Find where the given text appears and provide that cell's center as [x, y] coordinate. 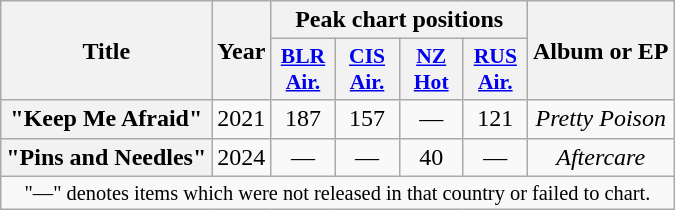
157 [367, 119]
187 [303, 119]
CISAir. [367, 70]
BLRAir. [303, 70]
Aftercare [600, 157]
"Keep Me Afraid" [106, 119]
Year [242, 50]
"—" denotes items which were not released in that country or failed to chart. [338, 193]
2024 [242, 157]
Peak chart positions [399, 20]
Title [106, 50]
Album or EP [600, 50]
40 [431, 157]
NZHot [431, 70]
"Pins and Needles" [106, 157]
121 [495, 119]
Pretty Poison [600, 119]
2021 [242, 119]
RUSAir. [495, 70]
